Locate the cell with the specified text and output its (X, Y) center coordinate. 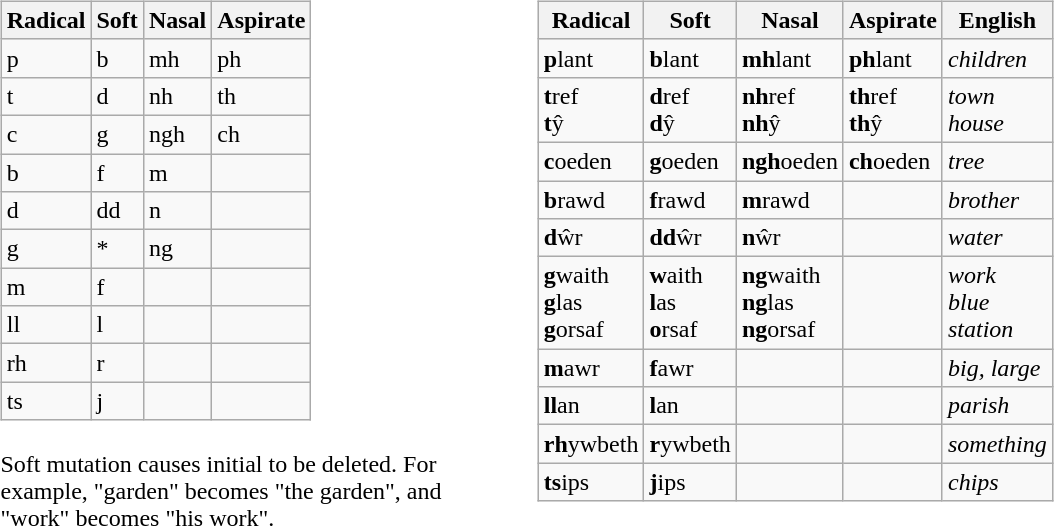
coeden (591, 161)
lan (690, 406)
phlant (892, 58)
c (46, 134)
ts (46, 401)
* (117, 249)
rh (46, 363)
gwaith glas gorsaf (591, 303)
llan (591, 406)
ll (46, 325)
ph (262, 58)
jips (690, 482)
frawd (690, 199)
dŵr (591, 238)
nŵr (790, 238)
r (117, 363)
something (997, 444)
p (46, 58)
workbluestation (997, 303)
thref thŷ (892, 110)
ngwaith nglas ngorsaf (790, 303)
English (997, 20)
mrawd (790, 199)
water (997, 238)
rywbeth (690, 444)
rhywbeth (591, 444)
nh (177, 96)
brawd (591, 199)
n (177, 211)
goeden (690, 161)
children (997, 58)
fawr (690, 368)
tree (997, 161)
blant (690, 58)
ngh (177, 134)
waith las orsaf (690, 303)
ddŵr (690, 238)
big, large (997, 368)
townhouse (997, 110)
dd (117, 211)
parish (997, 406)
brother (997, 199)
th (262, 96)
plant (591, 58)
ch (262, 134)
choeden (892, 161)
mhlant (790, 58)
dref dŷ (690, 110)
t (46, 96)
l (117, 325)
ng (177, 249)
nghoeden (790, 161)
j (117, 401)
mh (177, 58)
tsips (591, 482)
mawr (591, 368)
nhref nhŷ (790, 110)
chips (997, 482)
tref tŷ (591, 110)
